For the text-containing cell, return its midpoint in (x, y) coordinate format. 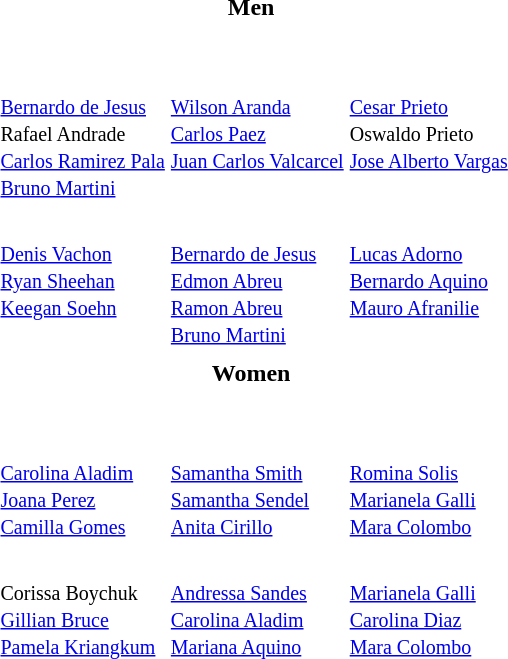
Wilson ArandaCarlos PaezJuan Carlos Valcarcel (257, 133)
Bernardo de JesusEdmon AbreuRamon AbreuBruno Martini (257, 280)
Samantha SmithSamantha SendelAnita Cirillo (257, 486)
